Scan for the cell matching the given text and deliver its [X, Y] coordinate at center. 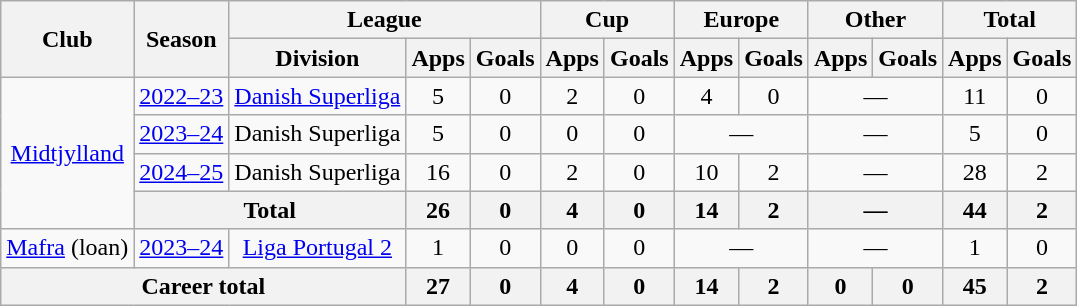
Division [318, 58]
27 [438, 286]
Club [68, 39]
16 [438, 172]
Other [875, 20]
Cup [607, 20]
44 [975, 210]
Midtjylland [68, 153]
26 [438, 210]
45 [975, 286]
2022–23 [182, 96]
10 [706, 172]
Liga Portugal 2 [318, 248]
Europe [741, 20]
Career total [204, 286]
28 [975, 172]
League [384, 20]
11 [975, 96]
2024–25 [182, 172]
Season [182, 39]
Mafra (loan) [68, 248]
